From the cell containing the given text, extract its center point as [X, Y] coordinate. 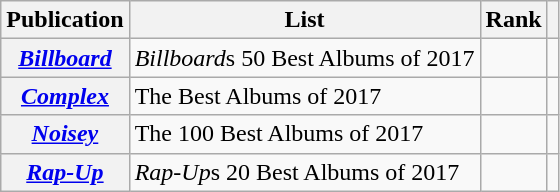
The Best Albums of 2017 [304, 96]
Publication [65, 20]
The 100 Best Albums of 2017 [304, 134]
Noisey [65, 134]
Billboards 50 Best Albums of 2017 [304, 58]
Rank [514, 20]
Rap-Ups 20 Best Albums of 2017 [304, 172]
Complex [65, 96]
List [304, 20]
Rap-Up [65, 172]
Billboard [65, 58]
